From the cell containing the given text, extract its center point as (x, y) coordinate. 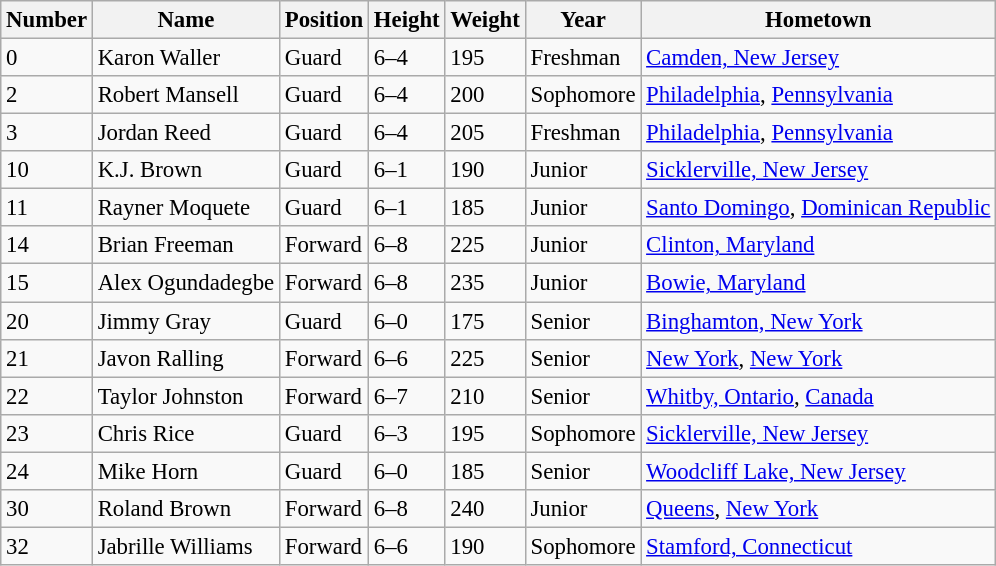
14 (47, 245)
Chris Rice (186, 433)
Clinton, Maryland (818, 245)
0 (47, 58)
Jimmy Gray (186, 321)
21 (47, 358)
Bowie, Maryland (818, 283)
Whitby, Ontario, Canada (818, 396)
Name (186, 20)
2 (47, 95)
11 (47, 208)
Height (407, 20)
6–7 (407, 396)
30 (47, 509)
Camden, New Jersey (818, 58)
22 (47, 396)
Alex Ogundadegbe (186, 283)
Weight (485, 20)
Karon Waller (186, 58)
Queens, New York (818, 509)
Year (583, 20)
175 (485, 321)
20 (47, 321)
Woodcliff Lake, New Jersey (818, 471)
240 (485, 509)
Number (47, 20)
Hometown (818, 20)
Jabrille Williams (186, 546)
Rayner Moquete (186, 208)
23 (47, 433)
Brian Freeman (186, 245)
235 (485, 283)
205 (485, 133)
6–3 (407, 433)
Mike Horn (186, 471)
210 (485, 396)
3 (47, 133)
Roland Brown (186, 509)
Jordan Reed (186, 133)
K.J. Brown (186, 170)
15 (47, 283)
New York, New York (818, 358)
Binghamton, New York (818, 321)
10 (47, 170)
Position (324, 20)
32 (47, 546)
Taylor Johnston (186, 396)
24 (47, 471)
Robert Mansell (186, 95)
Javon Ralling (186, 358)
Stamford, Connecticut (818, 546)
Santo Domingo, Dominican Republic (818, 208)
200 (485, 95)
